Identify which cell holds the provided text, then report its [X, Y] central coordinate. 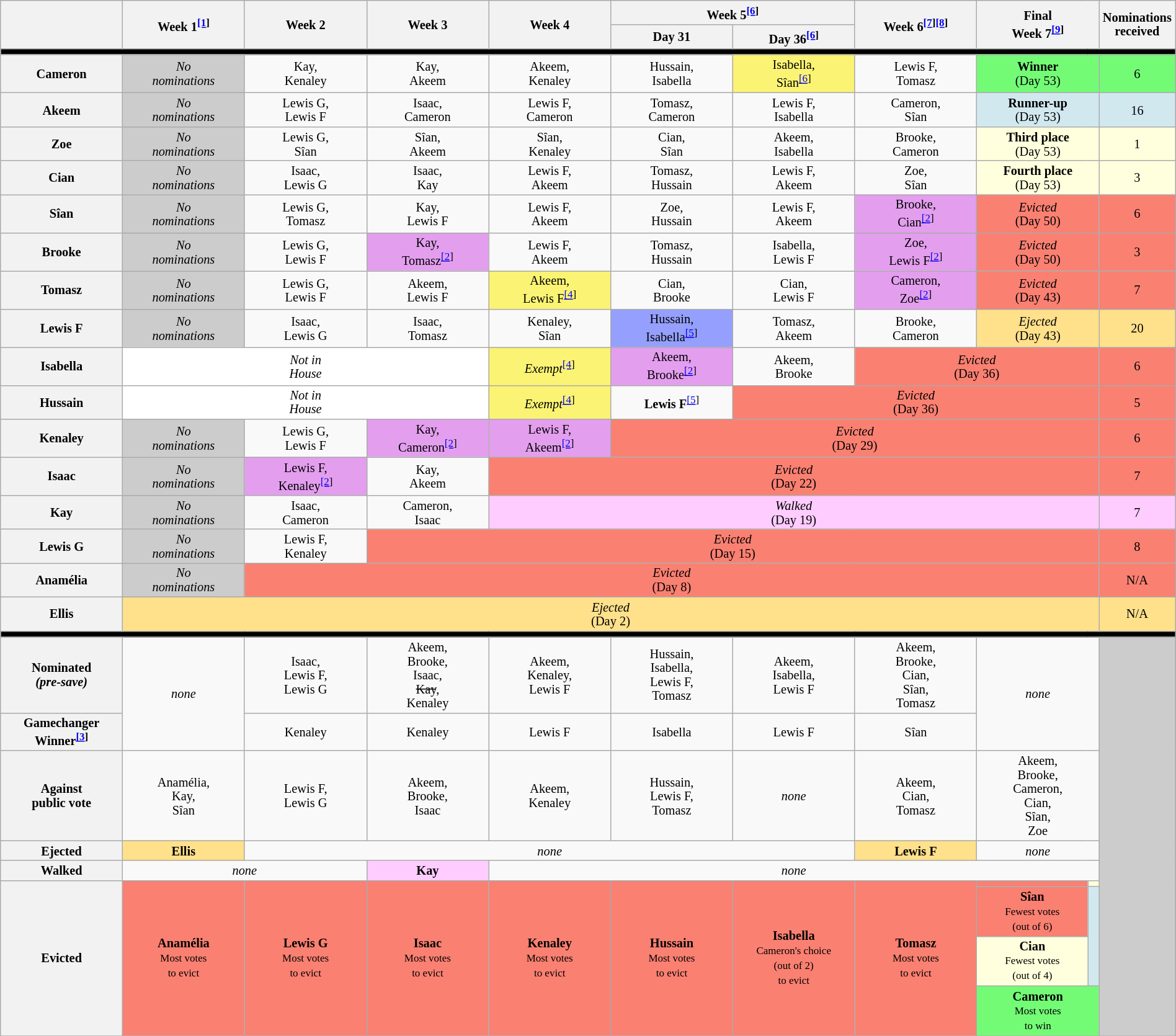
Akeem [62, 109]
Lewis F,Akeem[2] [550, 438]
Akeem,Isabella [794, 144]
Kay,Tomasz[2] [428, 252]
Cian,Lewis F [794, 289]
Lewis F,Cameron [550, 109]
Akeem,Lewis F[4] [550, 289]
Cameron [62, 73]
Kay,Cameron[2] [428, 438]
Akeem,Brooke,Cian,Sîan,Tomasz [915, 674]
Akeem,Brooke[2] [672, 366]
Ejected [62, 851]
Lewis F,Isabella [794, 109]
Lewis F,Tomasz [915, 73]
Cian [62, 177]
Akeem,Kenaley,Lewis F [550, 674]
Isaac,Lewis F,Lewis G [305, 674]
Walked [62, 870]
Isaac [62, 476]
Third place(Day 53) [1038, 144]
FinalWeek 7[9] [1038, 24]
Walked(Day 19) [794, 512]
Evicted(Day 15) [733, 546]
Lewis G,Sîan [305, 144]
Cian,Sîan [672, 144]
8 [1138, 546]
16 [1138, 109]
Week 4 [550, 24]
Ejected(Day 43) [1038, 328]
Lewis GMost votesto evict [305, 958]
HussainMost votes to evict [672, 958]
Winner(Day 53) [1038, 73]
Isaac,Tomasz [428, 328]
Akeem,Lewis F [428, 289]
Cameron,Zoe[2] [915, 289]
Fourth place(Day 53) [1038, 177]
Day 36[6] [794, 36]
Tomasz,Cameron [672, 109]
Lewis G,Tomasz [305, 213]
Lewis F,Kenaley[2] [305, 476]
Lewis F[5] [672, 402]
Week 6[7][8] [915, 24]
IsaacMost votesto evict [428, 958]
Week 5[6] [733, 12]
Tomasz [62, 289]
Hussain [62, 402]
Anamélia,Kay,Sîan [184, 795]
Kay,Kenaley [305, 73]
TomaszMost votesto evict [915, 958]
SîanFewest votes(out of 6) [1032, 911]
Evicted [62, 958]
20 [1138, 328]
Hussain,Isabella[5] [672, 328]
Sîan,Akeem [428, 144]
Akeem,Brooke,Isaac,Kay,Kenaley [428, 674]
Hussain,Isabella,Lewis F,Tomasz [672, 674]
Zoe,Lewis F[2] [915, 252]
Isabella,Sîan[6] [794, 73]
Week 1[1] [184, 24]
Zoe,Hussain [672, 213]
Hussain,Lewis F,Tomasz [672, 795]
Evicted(Day 22) [794, 476]
Evicted(Day 43) [1038, 289]
Ejected(Day 2) [611, 614]
Isaac,Kay [428, 177]
Zoe [62, 144]
Lewis F,Lewis G [305, 795]
Sîan,Kenaley [550, 144]
5 [1138, 402]
Nominationsreceived [1138, 24]
Cameron,Isaac [428, 512]
Anamélia [62, 579]
1 [1138, 144]
Cian,Brooke [672, 289]
Againstpublic vote [62, 795]
Zoe,Sîan [915, 177]
CianFewest votes(out of 4) [1032, 961]
Runner-up(Day 53) [1038, 109]
Akeem,Isabella,Lewis F [794, 674]
Cameron,Sîan [915, 109]
KenaleyMost votes to evict [550, 958]
Day 31 [672, 36]
Evicted(Day 29) [855, 438]
Lewis F,Kenaley [305, 546]
Kenaley,Sîan [550, 328]
IsabellaCameron's choice (out of 2)to evict [794, 958]
Evicted(Day 8) [671, 579]
Kay,Lewis F [428, 213]
Akeem,Brooke [794, 366]
Nominated(pre-save) [62, 674]
Week 2 [305, 24]
CameronMost votesto win [1038, 1011]
Akeem,Cian,Tomasz [915, 795]
Akeem,Brooke,Isaac [428, 795]
Lewis G [62, 546]
Hussain,Isabella [672, 73]
Week 3 [428, 24]
Akeem,Brooke,Cameron,Cian,Sîan,Zoe [1038, 795]
Brooke [62, 252]
Tomasz,Akeem [794, 328]
Isabella,Lewis F [794, 252]
GamechangerWinner[3] [62, 732]
Brooke,Cian[2] [915, 213]
AnaméliaMost votesto evict [184, 958]
